Scan for the cell matching the given text and deliver its (X, Y) coordinate at center. 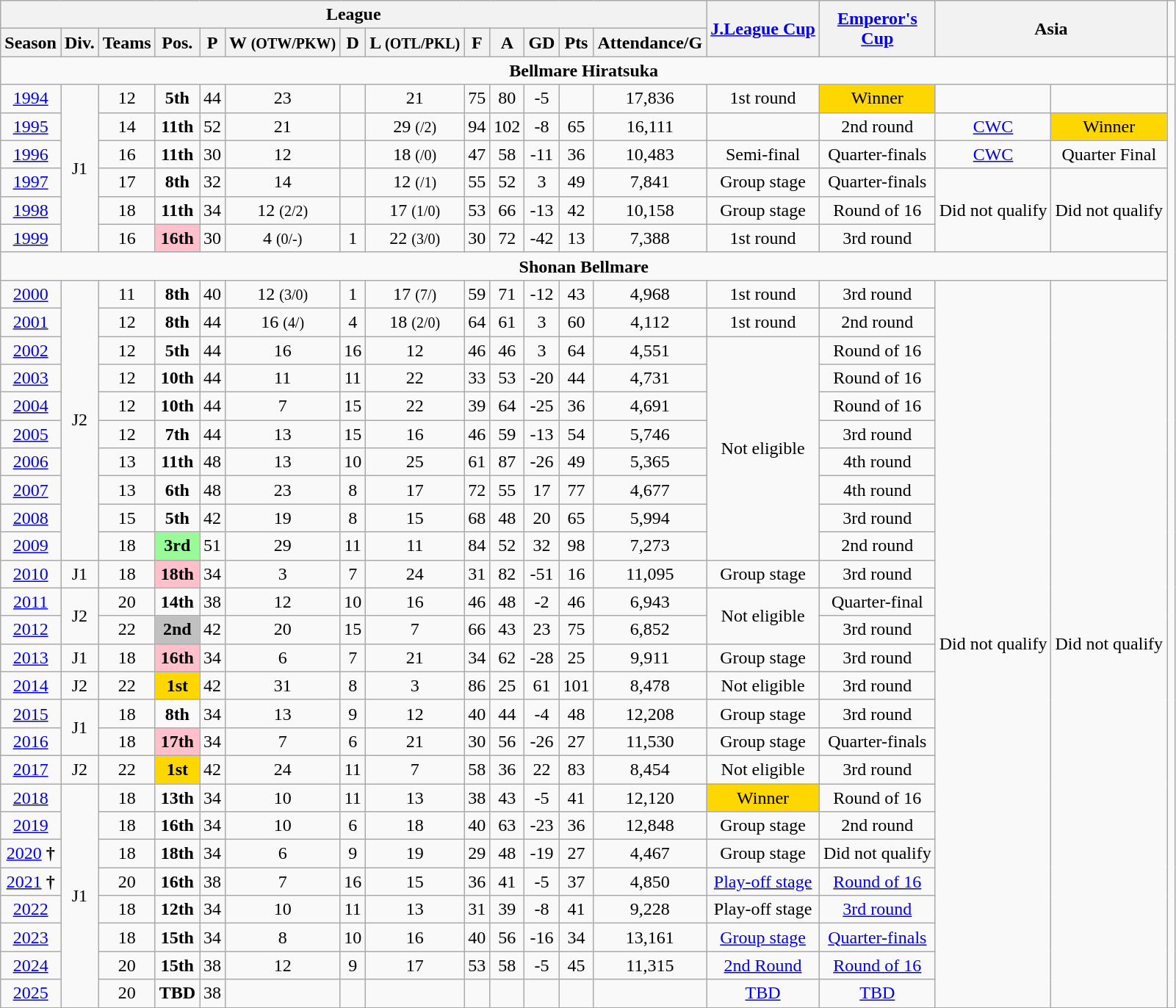
7,841 (650, 182)
80 (507, 98)
W (OTW/PKW) (283, 43)
-51 (542, 574)
11,315 (650, 965)
F (477, 43)
12 (3/0) (283, 294)
16,111 (650, 126)
82 (507, 574)
1997 (31, 182)
J.League Cup (763, 29)
-23 (542, 826)
60 (576, 322)
18 (2/0) (415, 322)
6,852 (650, 630)
10,483 (650, 154)
2022 (31, 910)
1995 (31, 126)
4 (353, 322)
2018 (31, 797)
7,388 (650, 238)
94 (477, 126)
1999 (31, 238)
10,158 (650, 210)
2020 † (31, 854)
2023 (31, 937)
7th (177, 434)
2006 (31, 462)
63 (507, 826)
Pos. (177, 43)
Asia (1050, 29)
-20 (542, 378)
12,208 (650, 713)
Quarter Final (1109, 154)
12 (2/2) (283, 210)
-19 (542, 854)
71 (507, 294)
2009 (31, 546)
1996 (31, 154)
1998 (31, 210)
P (213, 43)
2014 (31, 685)
17 (7/) (415, 294)
-16 (542, 937)
L (OTL/PKL) (415, 43)
45 (576, 965)
1994 (31, 98)
17 (1/0) (415, 210)
4,691 (650, 406)
2024 (31, 965)
2001 (31, 322)
2003 (31, 378)
68 (477, 518)
-11 (542, 154)
2016 (31, 741)
98 (576, 546)
6th (177, 490)
87 (507, 462)
2025 (31, 993)
2nd Round (763, 965)
86 (477, 685)
League (354, 15)
83 (576, 769)
4,677 (650, 490)
-4 (542, 713)
2010 (31, 574)
29 (/2) (415, 126)
33 (477, 378)
6,943 (650, 602)
12th (177, 910)
51 (213, 546)
-12 (542, 294)
9,228 (650, 910)
17th (177, 741)
5,994 (650, 518)
4,467 (650, 854)
2005 (31, 434)
13th (177, 797)
2011 (31, 602)
2015 (31, 713)
4 (0/-) (283, 238)
77 (576, 490)
4,850 (650, 882)
7,273 (650, 546)
62 (507, 658)
Pts (576, 43)
14th (177, 602)
Attendance/G (650, 43)
2021 † (31, 882)
2012 (31, 630)
12,120 (650, 797)
Season (31, 43)
22 (3/0) (415, 238)
D (353, 43)
12 (/1) (415, 182)
17,836 (650, 98)
8,454 (650, 769)
A (507, 43)
102 (507, 126)
2002 (31, 350)
16 (4/) (283, 322)
Semi-final (763, 154)
-42 (542, 238)
Emperor'sCup (877, 29)
47 (477, 154)
2017 (31, 769)
2004 (31, 406)
4,112 (650, 322)
Div. (79, 43)
84 (477, 546)
5,746 (650, 434)
2007 (31, 490)
2008 (31, 518)
11,530 (650, 741)
18 (/0) (415, 154)
-2 (542, 602)
-25 (542, 406)
4,551 (650, 350)
9,911 (650, 658)
4,968 (650, 294)
12,848 (650, 826)
Teams (126, 43)
101 (576, 685)
2013 (31, 658)
8,478 (650, 685)
Bellmare Hiratsuka (584, 71)
11,095 (650, 574)
5,365 (650, 462)
3rd (177, 546)
2000 (31, 294)
Shonan Bellmare (584, 266)
4,731 (650, 378)
54 (576, 434)
37 (576, 882)
2nd (177, 630)
Quarter-final (877, 602)
13,161 (650, 937)
GD (542, 43)
-28 (542, 658)
2019 (31, 826)
